Pinpoint the cell where the given text exists, returning its [x, y] midpoint coordinate. 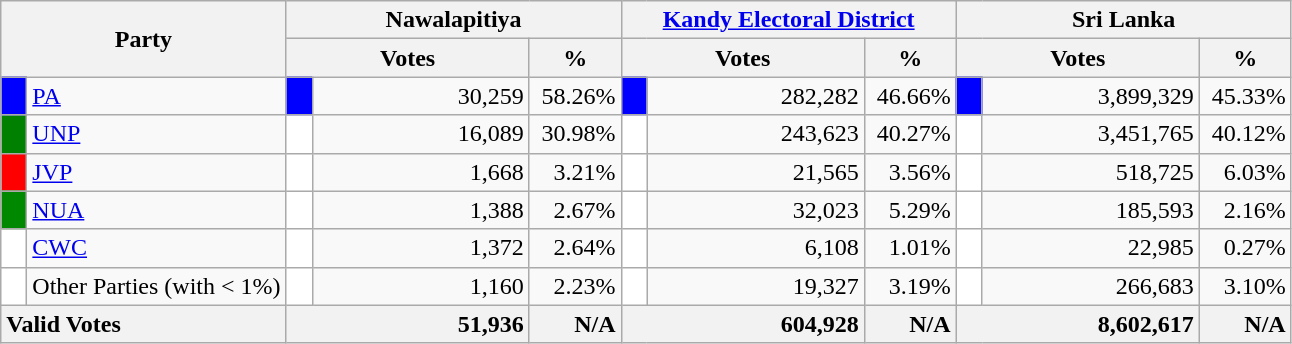
58.26% [575, 96]
2.67% [575, 210]
40.27% [910, 134]
16,089 [420, 134]
Party [144, 39]
2.64% [575, 248]
2.23% [575, 286]
266,683 [1090, 286]
45.33% [1245, 96]
Sri Lanka [1124, 20]
JVP [156, 172]
46.66% [910, 96]
3.56% [910, 172]
PA [156, 96]
30,259 [420, 96]
51,936 [408, 324]
8,602,617 [1078, 324]
1,160 [420, 286]
3,451,765 [1090, 134]
3.10% [1245, 286]
5.29% [910, 210]
0.27% [1245, 248]
Other Parties (with < 1%) [156, 286]
243,623 [756, 134]
21,565 [756, 172]
185,593 [1090, 210]
2.16% [1245, 210]
30.98% [575, 134]
22,985 [1090, 248]
32,023 [756, 210]
604,928 [742, 324]
6.03% [1245, 172]
NUA [156, 210]
Valid Votes [144, 324]
Nawalapitiya [454, 20]
19,327 [756, 286]
1,668 [420, 172]
1.01% [910, 248]
518,725 [1090, 172]
3.19% [910, 286]
1,388 [420, 210]
CWC [156, 248]
282,282 [756, 96]
1,372 [420, 248]
3.21% [575, 172]
6,108 [756, 248]
UNP [156, 134]
Kandy Electoral District [788, 20]
40.12% [1245, 134]
3,899,329 [1090, 96]
